Find where the given text appears and provide that cell's center as (X, Y) coordinate. 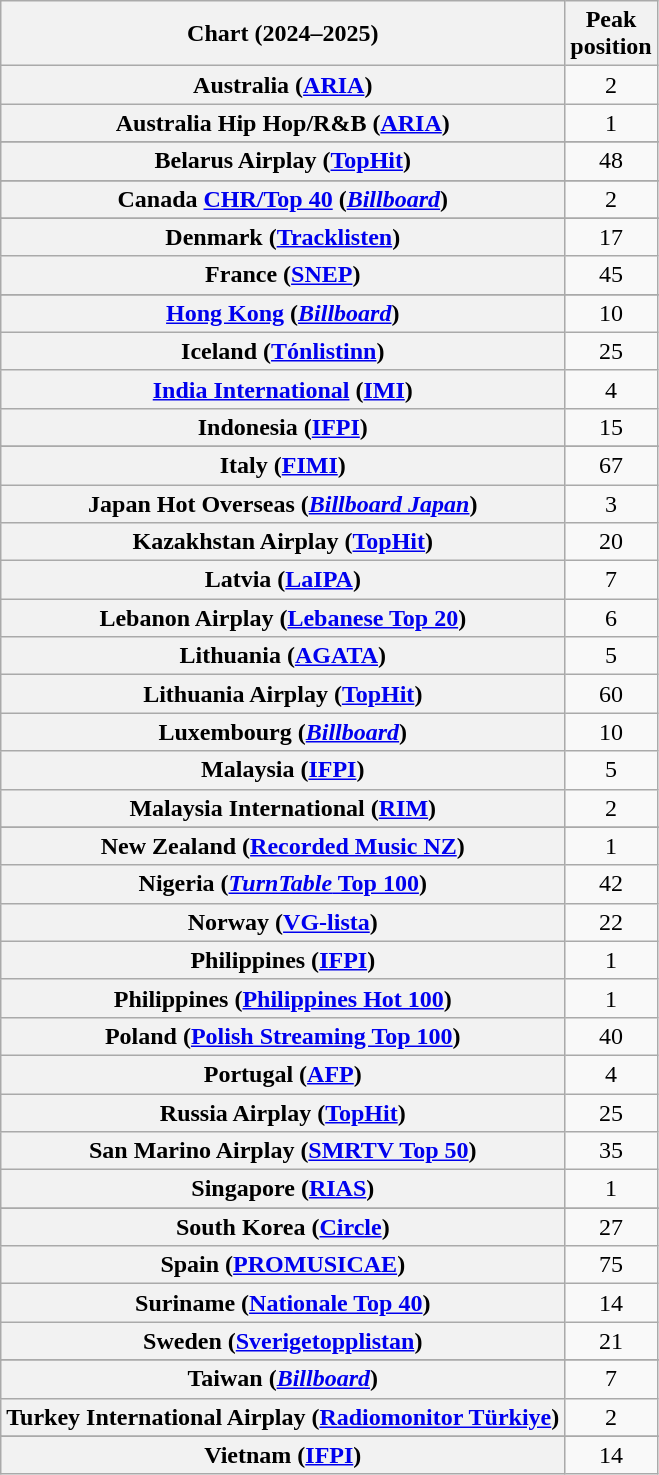
6 (611, 618)
45 (611, 275)
67 (611, 465)
Japan Hot Overseas (Billboard Japan) (283, 503)
Russia Airplay (TopHit) (283, 1113)
27 (611, 1227)
Malaysia International (RIM) (283, 808)
Turkey International Airplay (Radiomonitor Türkiye) (283, 1417)
15 (611, 427)
Poland (Polish Streaming Top 100) (283, 1036)
Singapore (RIAS) (283, 1189)
Canada CHR/Top 40 (Billboard) (283, 199)
Taiwan (Billboard) (283, 1379)
35 (611, 1151)
France (SNEP) (283, 275)
Portugal (AFP) (283, 1074)
New Zealand (Recorded Music NZ) (283, 846)
Kazakhstan Airplay (TopHit) (283, 542)
Australia (ARIA) (283, 85)
Lebanon Airplay (Lebanese Top 20) (283, 618)
3 (611, 503)
Peakposition (611, 34)
60 (611, 694)
40 (611, 1036)
Latvia (LaIPA) (283, 580)
Lithuania (AGATA) (283, 656)
Norway (VG-lista) (283, 922)
Indonesia (IFPI) (283, 427)
Philippines (Philippines Hot 100) (283, 998)
42 (611, 884)
Chart (2024–2025) (283, 34)
Luxembourg (Billboard) (283, 732)
Nigeria (TurnTable Top 100) (283, 884)
22 (611, 922)
Philippines (IFPI) (283, 960)
Lithuania Airplay (TopHit) (283, 694)
India International (IMI) (283, 389)
Spain (PROMUSICAE) (283, 1265)
21 (611, 1341)
Italy (FIMI) (283, 465)
Sweden (Sverigetopplistan) (283, 1341)
Denmark (Tracklisten) (283, 237)
San Marino Airplay (SMRTV Top 50) (283, 1151)
Australia Hip Hop/R&B (ARIA) (283, 123)
Belarus Airplay (TopHit) (283, 161)
Iceland (Tónlistinn) (283, 351)
48 (611, 161)
Suriname (Nationale Top 40) (283, 1303)
South Korea (Circle) (283, 1227)
Vietnam (IFPI) (283, 1455)
75 (611, 1265)
Malaysia (IFPI) (283, 770)
17 (611, 237)
20 (611, 542)
Hong Kong (Billboard) (283, 313)
